Return the [X, Y] coordinate for the center point of the cell that contains the specified text.  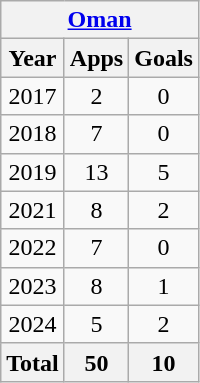
2017 [33, 96]
Oman [100, 20]
1 [164, 286]
50 [96, 362]
2024 [33, 324]
2019 [33, 172]
2023 [33, 286]
10 [164, 362]
2018 [33, 134]
2022 [33, 248]
2021 [33, 210]
Total [33, 362]
Year [33, 58]
13 [96, 172]
Apps [96, 58]
Goals [164, 58]
